Scan for the cell matching the given text and deliver its (X, Y) coordinate at center. 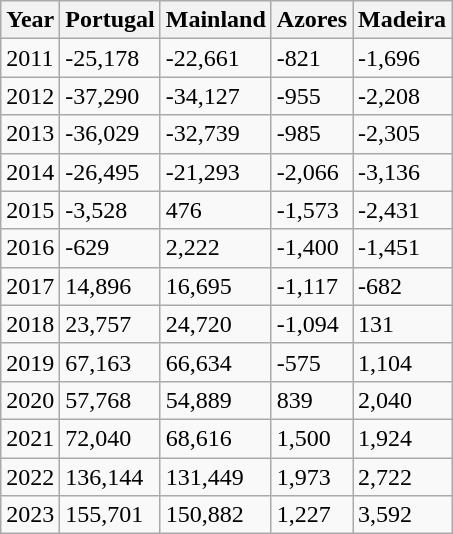
-26,495 (110, 172)
2011 (30, 58)
-985 (312, 134)
Madeira (402, 20)
Azores (312, 20)
-575 (312, 362)
131 (402, 324)
-2,431 (402, 210)
150,882 (216, 515)
476 (216, 210)
2014 (30, 172)
2,722 (402, 477)
2015 (30, 210)
-1,094 (312, 324)
-3,528 (110, 210)
2017 (30, 286)
3,592 (402, 515)
-2,066 (312, 172)
-32,739 (216, 134)
136,144 (110, 477)
2023 (30, 515)
1,227 (312, 515)
16,695 (216, 286)
Portugal (110, 20)
2012 (30, 96)
57,768 (110, 400)
2013 (30, 134)
24,720 (216, 324)
1,973 (312, 477)
-682 (402, 286)
-1,400 (312, 248)
131,449 (216, 477)
1,924 (402, 438)
2,040 (402, 400)
-2,208 (402, 96)
-955 (312, 96)
-34,127 (216, 96)
2022 (30, 477)
-22,661 (216, 58)
-25,178 (110, 58)
2019 (30, 362)
Mainland (216, 20)
155,701 (110, 515)
2,222 (216, 248)
72,040 (110, 438)
-821 (312, 58)
67,163 (110, 362)
1,104 (402, 362)
-2,305 (402, 134)
-1,117 (312, 286)
839 (312, 400)
-1,451 (402, 248)
2020 (30, 400)
-1,696 (402, 58)
-3,136 (402, 172)
68,616 (216, 438)
-629 (110, 248)
-36,029 (110, 134)
66,634 (216, 362)
-21,293 (216, 172)
1,500 (312, 438)
23,757 (110, 324)
-37,290 (110, 96)
54,889 (216, 400)
2016 (30, 248)
2021 (30, 438)
14,896 (110, 286)
2018 (30, 324)
-1,573 (312, 210)
Year (30, 20)
